Identify which cell holds the provided text, then report its [X, Y] central coordinate. 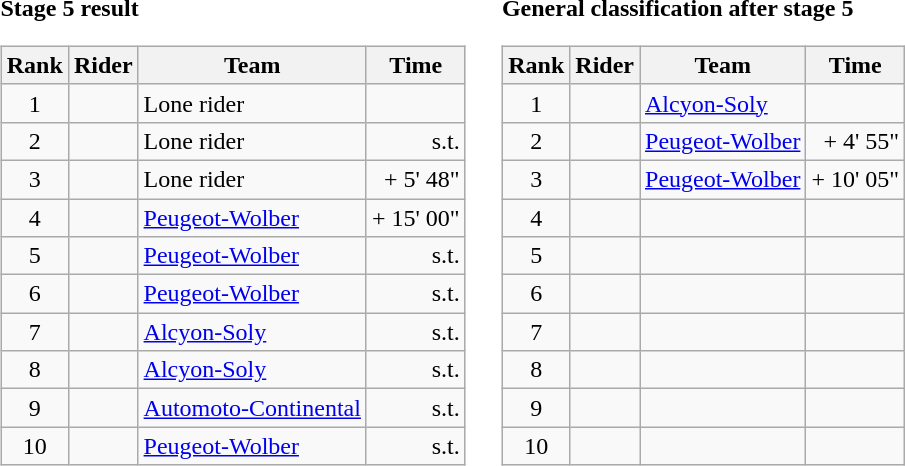
+ 4' 55" [856, 141]
+ 5' 48" [416, 179]
+ 15' 00" [416, 217]
+ 10' 05" [856, 179]
Automoto-Continental [252, 408]
